For the text-containing cell, return its midpoint in [x, y] coordinate format. 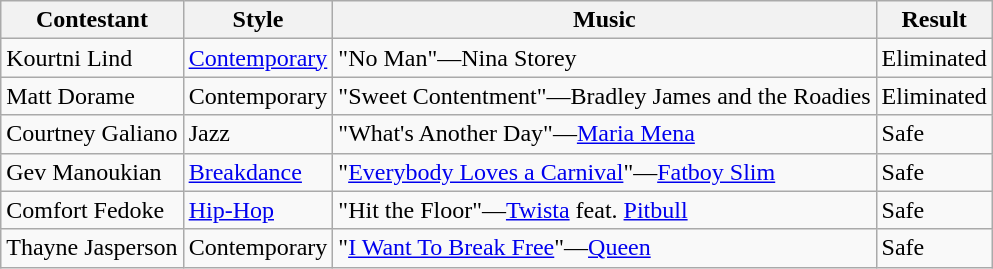
Kourtni Lind [92, 58]
"No Man"—Nina Storey [604, 58]
Comfort Fedoke [92, 210]
Thayne Jasperson [92, 248]
"Hit the Floor"—Twista feat. Pitbull [604, 210]
Contestant [92, 20]
Breakdance [258, 172]
"Everybody Loves a Carnival"—Fatboy Slim [604, 172]
"I Want To Break Free"—Queen [604, 248]
"Sweet Contentment"—Bradley James and the Roadies [604, 96]
Music [604, 20]
Result [934, 20]
Jazz [258, 134]
Hip-Hop [258, 210]
Matt Dorame [92, 96]
"What's Another Day"—Maria Mena [604, 134]
Courtney Galiano [92, 134]
Gev Manoukian [92, 172]
Style [258, 20]
